Detect which cell encompasses the target text, then output its [x, y] center coordinate. 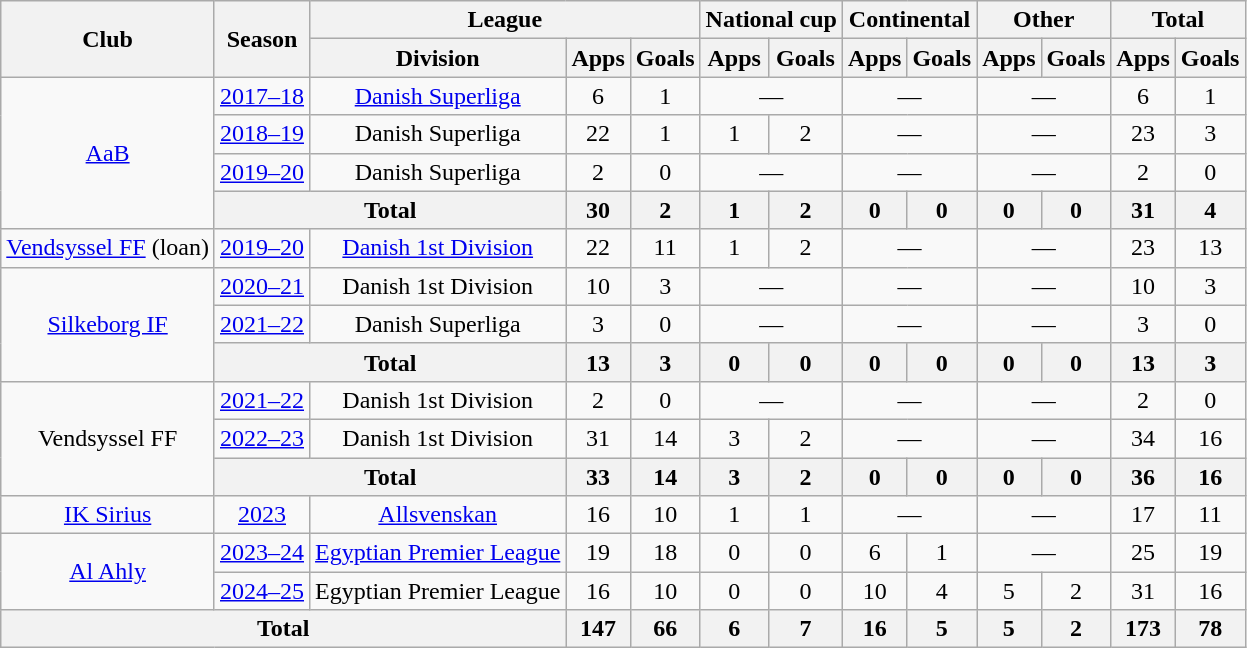
Silkeborg IF [108, 324]
33 [598, 477]
2020–21 [262, 286]
IK Sirius [108, 515]
7 [805, 629]
78 [1210, 629]
147 [598, 629]
2022–23 [262, 438]
League [505, 20]
2023–24 [262, 553]
66 [665, 629]
Division [438, 58]
Vendsyssel FF [108, 438]
17 [1143, 515]
Season [262, 39]
Allsvenskan [438, 515]
2024–25 [262, 591]
173 [1143, 629]
Other [1044, 20]
34 [1143, 438]
2017–18 [262, 96]
Vendsyssel FF (loan) [108, 248]
18 [665, 553]
36 [1143, 477]
Al Ahly [108, 572]
Club [108, 39]
2023 [262, 515]
Continental [909, 20]
30 [598, 210]
25 [1143, 553]
National cup [771, 20]
AaB [108, 153]
2018–19 [262, 134]
